Locate the cell with the specified text and output its (x, y) center coordinate. 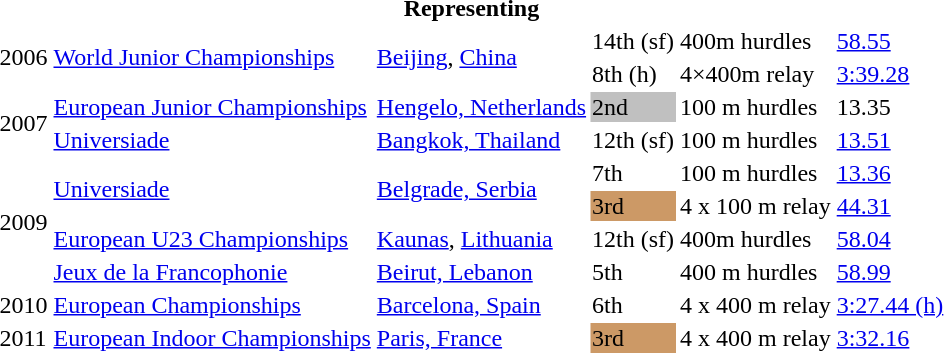
European U23 Championships (212, 239)
Hengelo, Netherlands (481, 107)
400 m hurdles (756, 272)
Paris, France (481, 338)
6th (634, 305)
Jeux de la Francophonie (212, 272)
European Junior Championships (212, 107)
European Championships (212, 305)
Kaunas, Lithuania (481, 239)
Belgrade, Serbia (481, 190)
Barcelona, Spain (481, 305)
5th (634, 272)
2nd (634, 107)
Beijing, China (481, 58)
4 x 100 m relay (756, 206)
Beirut, Lebanon (481, 272)
World Junior Championships (212, 58)
8th (h) (634, 74)
4×400m relay (756, 74)
Bangkok, Thailand (481, 140)
7th (634, 173)
European Indoor Championships (212, 338)
14th (sf) (634, 41)
